Extract the (x, y) coordinate from the center of the cell holding the provided text.  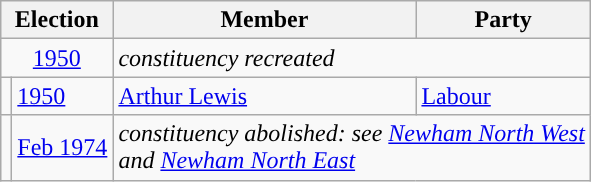
Election (57, 20)
constituency abolished: see Newham North Westand Newham North East (352, 148)
Feb 1974 (62, 148)
Member (264, 20)
constituency recreated (352, 58)
Arthur Lewis (264, 96)
Party (503, 20)
Labour (503, 96)
